Output the [X, Y] coordinate of the center of the cell containing the given text.  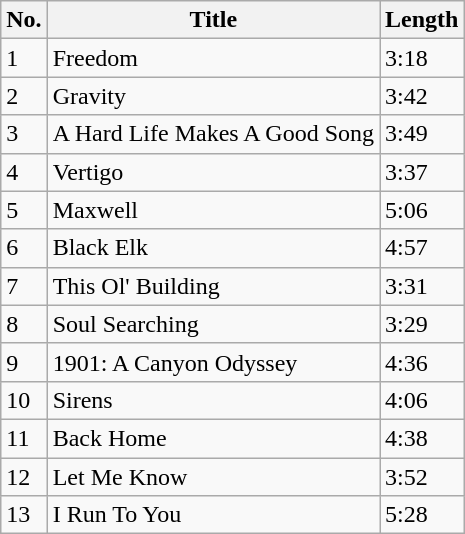
Black Elk [213, 248]
3 [24, 134]
I Run To You [213, 515]
Vertigo [213, 172]
3:52 [422, 477]
6 [24, 248]
11 [24, 438]
13 [24, 515]
10 [24, 400]
Maxwell [213, 210]
Length [422, 20]
4:36 [422, 362]
12 [24, 477]
4:57 [422, 248]
3:31 [422, 286]
8 [24, 324]
2 [24, 96]
Freedom [213, 58]
No. [24, 20]
9 [24, 362]
Let Me Know [213, 477]
4:38 [422, 438]
1 [24, 58]
Back Home [213, 438]
5:28 [422, 515]
4:06 [422, 400]
Soul Searching [213, 324]
7 [24, 286]
1901: A Canyon Odyssey [213, 362]
5:06 [422, 210]
A Hard Life Makes A Good Song [213, 134]
3:37 [422, 172]
4 [24, 172]
3:29 [422, 324]
3:49 [422, 134]
Sirens [213, 400]
This Ol' Building [213, 286]
Gravity [213, 96]
Title [213, 20]
3:42 [422, 96]
3:18 [422, 58]
5 [24, 210]
